For the text-containing cell, return its midpoint in (x, y) coordinate format. 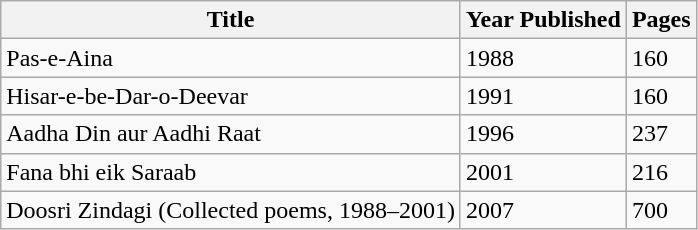
237 (661, 134)
1996 (543, 134)
Fana bhi eik Saraab (231, 172)
Year Published (543, 20)
1991 (543, 96)
Title (231, 20)
Hisar-e-be-Dar-o-Deevar (231, 96)
216 (661, 172)
700 (661, 210)
Doosri Zindagi (Collected poems, 1988–2001) (231, 210)
2001 (543, 172)
2007 (543, 210)
1988 (543, 58)
Pas-e-Aina (231, 58)
Aadha Din aur Aadhi Raat (231, 134)
Pages (661, 20)
